Output the (X, Y) coordinate of the center of the cell containing the given text.  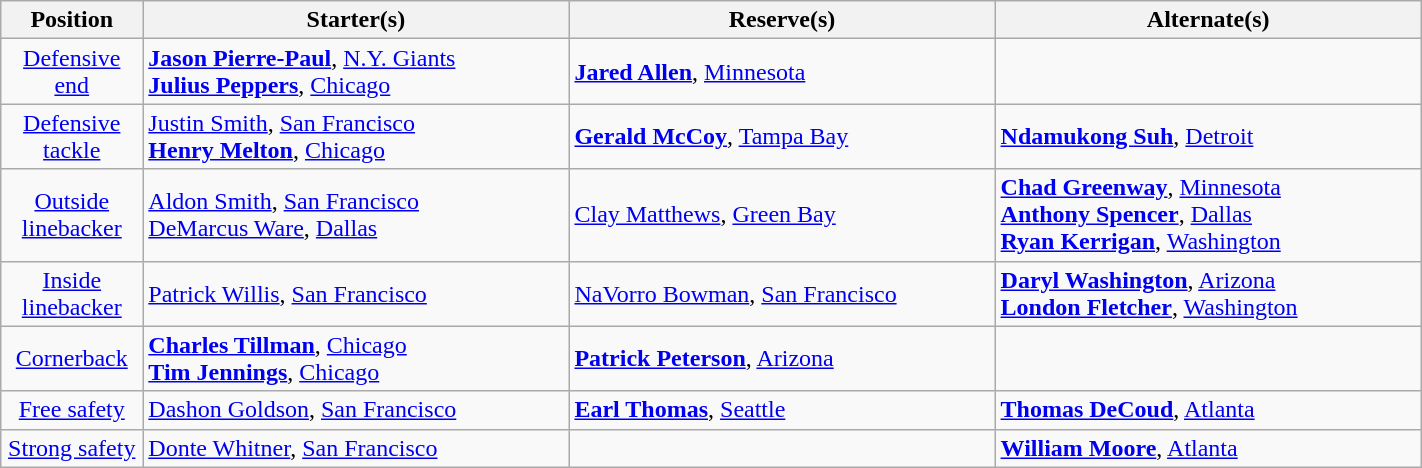
Patrick Willis, San Francisco (356, 294)
Dashon Goldson, San Francisco (356, 410)
Gerald McCoy, Tampa Bay (782, 136)
William Moore, Atlanta (1208, 448)
Daryl Washington, Arizona London Fletcher, Washington (1208, 294)
Thomas DeCoud, Atlanta (1208, 410)
Alternate(s) (1208, 20)
Earl Thomas, Seattle (782, 410)
Aldon Smith, San Francisco DeMarcus Ware, Dallas (356, 215)
Reserve(s) (782, 20)
Clay Matthews, Green Bay (782, 215)
Justin Smith, San Francisco Henry Melton, Chicago (356, 136)
Donte Whitner, San Francisco (356, 448)
Jason Pierre-Paul, N.Y. Giants Julius Peppers, Chicago (356, 72)
NaVorro Bowman, San Francisco (782, 294)
Free safety (72, 410)
Strong safety (72, 448)
Inside linebacker (72, 294)
Starter(s) (356, 20)
Outside linebacker (72, 215)
Position (72, 20)
Defensive end (72, 72)
Cornerback (72, 358)
Jared Allen, Minnesota (782, 72)
Ndamukong Suh, Detroit (1208, 136)
Chad Greenway, Minnesota Anthony Spencer, Dallas Ryan Kerrigan, Washington (1208, 215)
Patrick Peterson, Arizona (782, 358)
Charles Tillman, Chicago Tim Jennings, Chicago (356, 358)
Defensive tackle (72, 136)
